Identify which cell holds the provided text, then report its [X, Y] central coordinate. 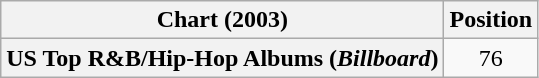
Chart (2003) [222, 20]
Position [491, 20]
76 [491, 58]
US Top R&B/Hip-Hop Albums (Billboard) [222, 58]
